Return the [x, y] coordinate for the center point of the cell that contains the specified text.  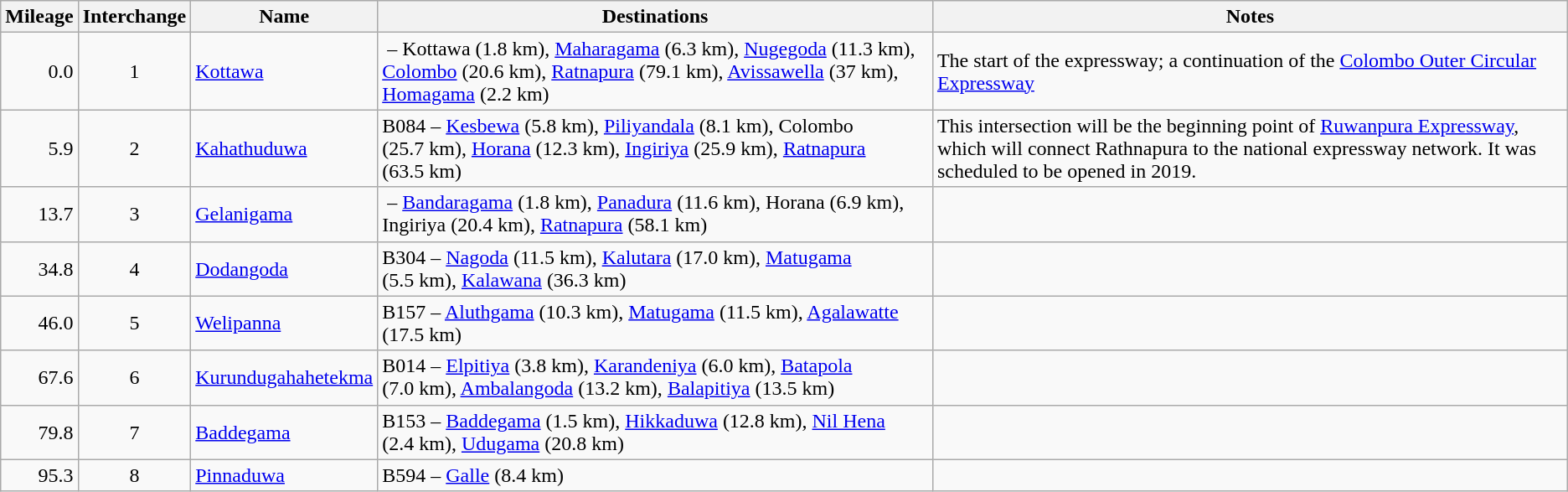
5 [134, 324]
Notes [1250, 17]
Pinnaduwa [285, 475]
B084 – Kesbewa (5.8 km), Piliyandala (8.1 km), Colombo (25.7 km), Horana (12.3 km), Ingiriya (25.9 km), Ratnapura (63.5 km) [655, 148]
Kahathuduwa [285, 148]
4 [134, 268]
Mileage [39, 17]
Gelanigama [285, 215]
79.8 [39, 432]
1 [134, 71]
2 [134, 148]
The start of the expressway; a continuation of the Colombo Outer Circular Expressway [1250, 71]
B304 – Nagoda (11.5 km), Kalutara (17.0 km), Matugama (5.5 km), Kalawana (36.3 km) [655, 268]
Destinations [655, 17]
95.3 [39, 475]
B153 – Baddegama (1.5 km), Hikkaduwa (12.8 km), Nil Hena (2.4 km), Udugama (20.8 km) [655, 432]
Baddegama [285, 432]
B014 – Elpitiya (3.8 km), Karandeniya (6.0 km), Batapola (7.0 km), Ambalangoda (13.2 km), Balapitiya (13.5 km) [655, 377]
Interchange [134, 17]
8 [134, 475]
13.7 [39, 215]
Name [285, 17]
3 [134, 215]
B594 – Galle (8.4 km) [655, 475]
Kurundugahahetekma [285, 377]
46.0 [39, 324]
– Kottawa (1.8 km), Maharagama (6.3 km), Nugegoda (11.3 km), Colombo (20.6 km), Ratnapura (79.1 km), Avissawella (37 km), Homagama (2.2 km) [655, 71]
Welipanna [285, 324]
B157 – Aluthgama (10.3 km), Matugama (11.5 km), Agalawatte (17.5 km) [655, 324]
– Bandaragama (1.8 km), Panadura (11.6 km), Horana (6.9 km), Ingiriya (20.4 km), Ratnapura (58.1 km) [655, 215]
67.6 [39, 377]
7 [134, 432]
Kottawa [285, 71]
0.0 [39, 71]
6 [134, 377]
Dodangoda [285, 268]
5.9 [39, 148]
34.8 [39, 268]
